Determine the (x, y) coordinate at the center of the cell enclosing the given text.  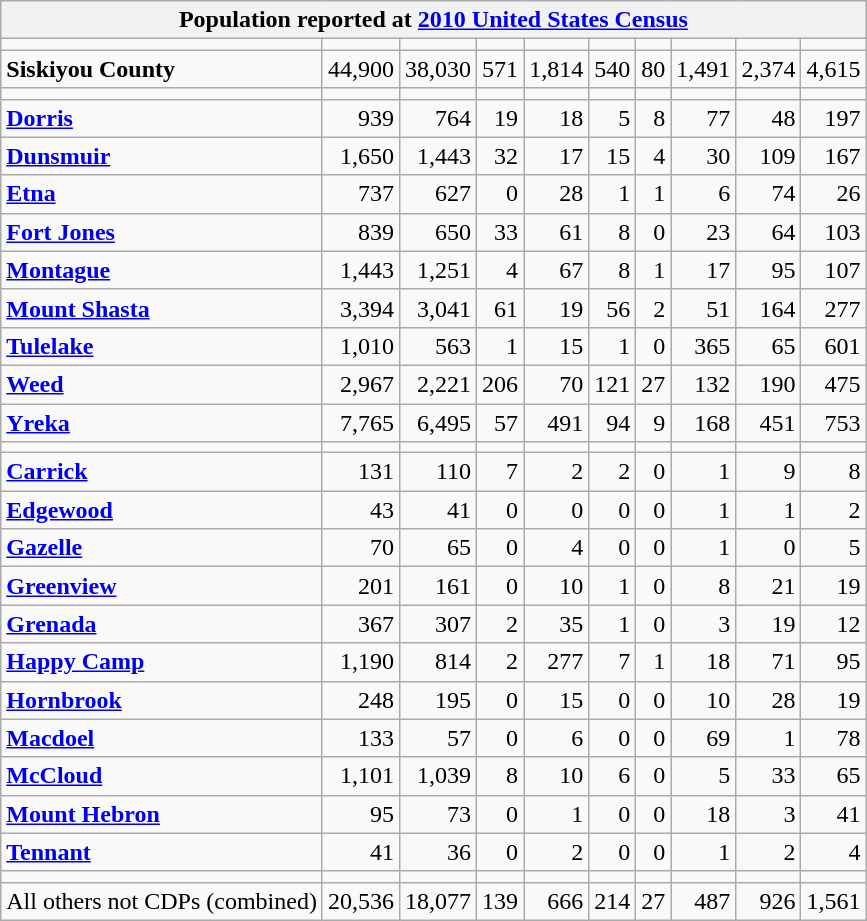
80 (654, 69)
666 (556, 901)
23 (704, 232)
167 (834, 156)
1,039 (438, 776)
110 (438, 472)
1,491 (704, 69)
Dunsmuir (162, 156)
69 (704, 738)
18,077 (438, 901)
1,101 (360, 776)
133 (360, 738)
64 (768, 232)
Carrick (162, 472)
131 (360, 472)
74 (768, 194)
214 (612, 901)
627 (438, 194)
36 (438, 852)
7,765 (360, 423)
Edgewood (162, 510)
563 (438, 346)
161 (438, 586)
78 (834, 738)
20,536 (360, 901)
1,561 (834, 901)
30 (704, 156)
164 (768, 308)
43 (360, 510)
Dorris (162, 118)
Yreka (162, 423)
190 (768, 384)
248 (360, 700)
540 (612, 69)
201 (360, 586)
73 (438, 814)
21 (768, 586)
2,221 (438, 384)
2,374 (768, 69)
12 (834, 624)
737 (360, 194)
3,394 (360, 308)
Montague (162, 270)
44,900 (360, 69)
Grenada (162, 624)
601 (834, 346)
6,495 (438, 423)
168 (704, 423)
197 (834, 118)
Siskiyou County (162, 69)
51 (704, 308)
35 (556, 624)
367 (360, 624)
Fort Jones (162, 232)
764 (438, 118)
2,967 (360, 384)
Mount Shasta (162, 308)
107 (834, 270)
103 (834, 232)
38,030 (438, 69)
26 (834, 194)
195 (438, 700)
Tulelake (162, 346)
Etna (162, 194)
139 (500, 901)
1,190 (360, 662)
3,041 (438, 308)
487 (704, 901)
McCloud (162, 776)
451 (768, 423)
926 (768, 901)
109 (768, 156)
Macdoel (162, 738)
814 (438, 662)
475 (834, 384)
4,615 (834, 69)
Mount Hebron (162, 814)
206 (500, 384)
1,814 (556, 69)
571 (500, 69)
32 (500, 156)
Population reported at 2010 United States Census (434, 20)
77 (704, 118)
1,650 (360, 156)
Happy Camp (162, 662)
48 (768, 118)
94 (612, 423)
307 (438, 624)
Gazelle (162, 548)
365 (704, 346)
753 (834, 423)
1,251 (438, 270)
56 (612, 308)
Weed (162, 384)
132 (704, 384)
1,010 (360, 346)
650 (438, 232)
Tennant (162, 852)
839 (360, 232)
Hornbrook (162, 700)
121 (612, 384)
939 (360, 118)
All others not CDPs (combined) (162, 901)
Greenview (162, 586)
491 (556, 423)
67 (556, 270)
71 (768, 662)
